Pinpoint the cell where the given text exists, returning its (x, y) midpoint coordinate. 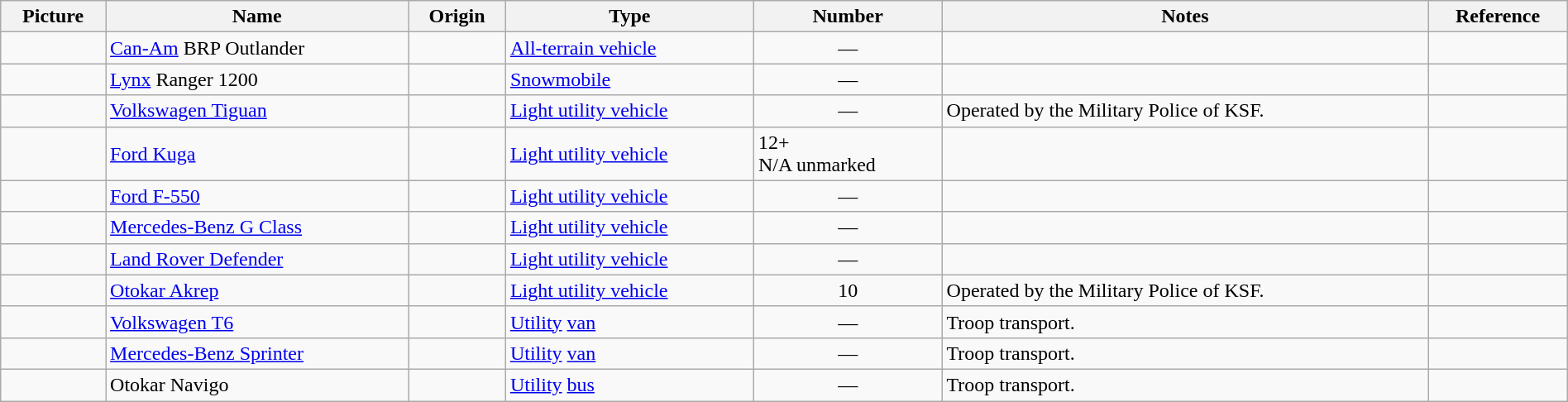
Volkswagen T6 (257, 322)
Mercedes-Benz G Class (257, 227)
Land Rover Defender (257, 259)
Name (257, 17)
Notes (1185, 17)
All-terrain vehicle (629, 48)
Volkswagen Tiguan (257, 111)
Mercedes-Benz Sprinter (257, 353)
Otokar Akrep (257, 290)
Reference (1499, 17)
12+N/A unmarked (848, 154)
10 (848, 290)
Can-Am BRP Outlander (257, 48)
Picture (53, 17)
Origin (457, 17)
Ford F-550 (257, 196)
Ford Kuga (257, 154)
Type (629, 17)
Number (848, 17)
Otokar Navigo (257, 385)
Utility bus (629, 385)
Lynx Ranger 1200 (257, 79)
Snowmobile (629, 79)
